From the cell containing the given text, extract its center point as (x, y) coordinate. 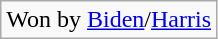
Won by Biden/Harris (109, 20)
